Pinpoint the cell where the given text exists, returning its (x, y) midpoint coordinate. 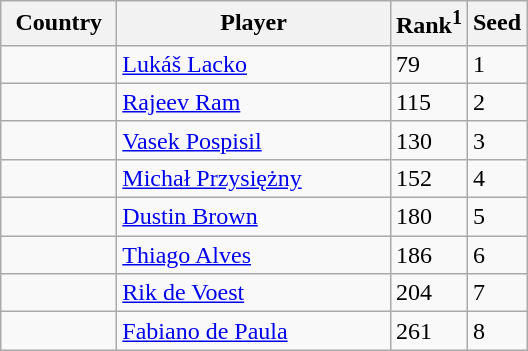
204 (428, 293)
Rik de Voest (254, 293)
Dustin Brown (254, 217)
186 (428, 255)
79 (428, 64)
4 (496, 178)
180 (428, 217)
Michał Przysiężny (254, 178)
6 (496, 255)
152 (428, 178)
Thiago Alves (254, 255)
115 (428, 102)
Rajeev Ram (254, 102)
261 (428, 331)
1 (496, 64)
Seed (496, 24)
Vasek Pospisil (254, 140)
Player (254, 24)
Lukáš Lacko (254, 64)
130 (428, 140)
Rank1 (428, 24)
8 (496, 331)
5 (496, 217)
2 (496, 102)
Fabiano de Paula (254, 331)
7 (496, 293)
3 (496, 140)
Country (59, 24)
